Return the [x, y] coordinate for the center point of the cell that contains the specified text.  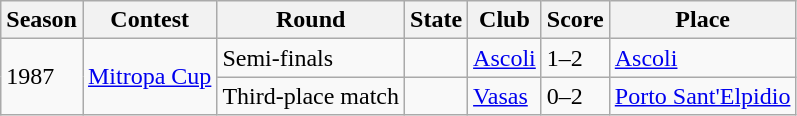
Season [42, 20]
Third-place match [311, 96]
Vasas [505, 96]
1987 [42, 77]
0–2 [575, 96]
1–2 [575, 58]
Club [505, 20]
Round [311, 20]
Place [702, 20]
Semi-finals [311, 58]
Mitropa Cup [149, 77]
Score [575, 20]
Contest [149, 20]
Porto Sant'Elpidio [702, 96]
State [436, 20]
